For the text-containing cell, return its midpoint in [X, Y] coordinate format. 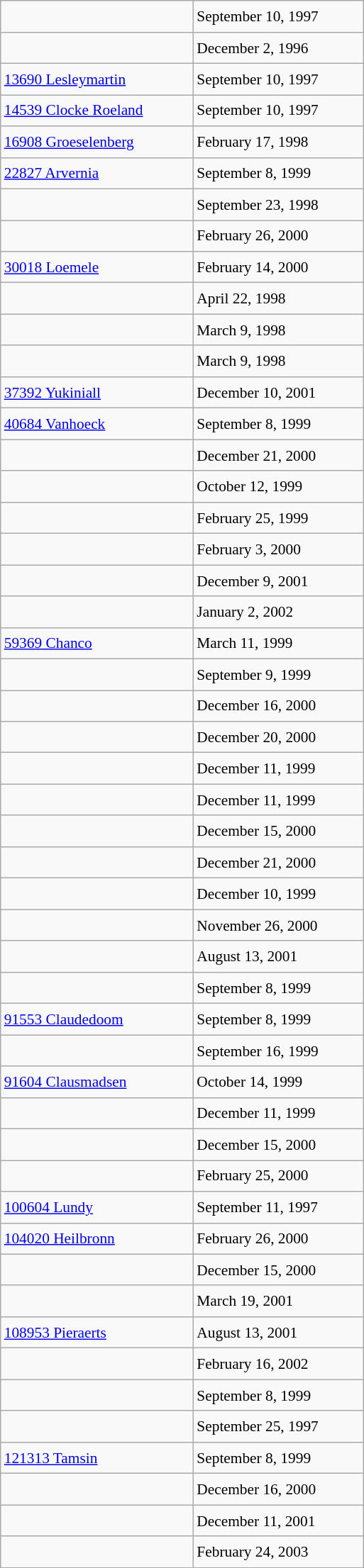
13690 Lesleymartin [97, 79]
December 10, 2001 [278, 393]
March 19, 2001 [278, 1301]
February 14, 2000 [278, 267]
April 22, 1998 [278, 298]
September 11, 1997 [278, 1207]
December 2, 1996 [278, 47]
October 12, 1999 [278, 486]
January 2, 2002 [278, 612]
November 26, 2000 [278, 925]
September 25, 1997 [278, 1426]
December 11, 2001 [278, 1521]
September 16, 1999 [278, 1051]
March 11, 1999 [278, 643]
37392 Yukiniall [97, 393]
108953 Pieraerts [97, 1333]
February 25, 2000 [278, 1176]
October 14, 1999 [278, 1082]
December 9, 2001 [278, 581]
121313 Tamsin [97, 1457]
September 9, 1999 [278, 674]
December 10, 1999 [278, 894]
September 23, 1998 [278, 204]
16908 Groeselenberg [97, 142]
91553 Claudedoom [97, 1019]
February 24, 2003 [278, 1552]
February 16, 2002 [278, 1364]
February 17, 1998 [278, 142]
February 25, 1999 [278, 517]
59369 Chanco [97, 643]
91604 Clausmadsen [97, 1082]
30018 Loemele [97, 267]
14539 Clocke Roeland [97, 111]
22827 Arvernia [97, 173]
104020 Heilbronn [97, 1238]
February 3, 2000 [278, 549]
40684 Vanhoeck [97, 424]
100604 Lundy [97, 1207]
December 20, 2000 [278, 737]
